Extract the (X, Y) coordinate from the center of the cell holding the provided text.  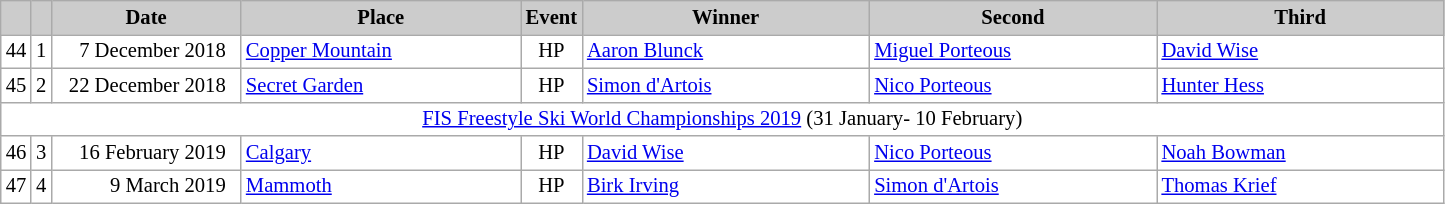
4 (41, 186)
47 (16, 186)
7 December 2018 (146, 51)
Noah Bowman (1300, 153)
Hunter Hess (1300, 85)
Third (1300, 17)
Copper Mountain (381, 51)
Aaron Blunck (726, 51)
Date (146, 17)
Winner (726, 17)
Miguel Porteous (1012, 51)
22 December 2018 (146, 85)
2 (41, 85)
45 (16, 85)
Place (381, 17)
Event (552, 17)
16 February 2019 (146, 153)
Mammoth (381, 186)
3 (41, 153)
Birk Irving (726, 186)
Secret Garden (381, 85)
44 (16, 51)
46 (16, 153)
Second (1012, 17)
Calgary (381, 153)
Thomas Krief (1300, 186)
9 March 2019 (146, 186)
FIS Freestyle Ski World Championships 2019 (31 January- 10 February) (722, 119)
1 (41, 51)
